For the text-containing cell, return its midpoint in (X, Y) coordinate format. 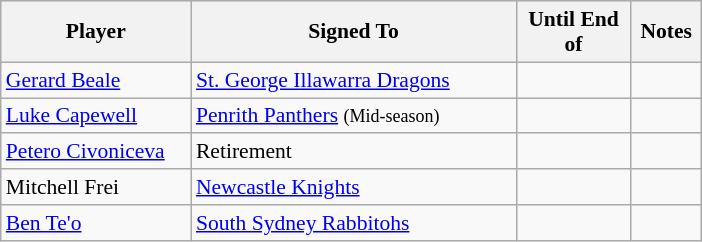
Player (96, 32)
St. George Illawarra Dragons (354, 80)
Luke Capewell (96, 116)
Gerard Beale (96, 80)
Mitchell Frei (96, 187)
Ben Te'o (96, 223)
South Sydney Rabbitohs (354, 223)
Petero Civoniceva (96, 152)
Penrith Panthers (Mid-season) (354, 116)
Until End of (574, 32)
Signed To (354, 32)
Newcastle Knights (354, 187)
Retirement (354, 152)
Notes (666, 32)
